Scan for the cell matching the given text and deliver its (x, y) coordinate at center. 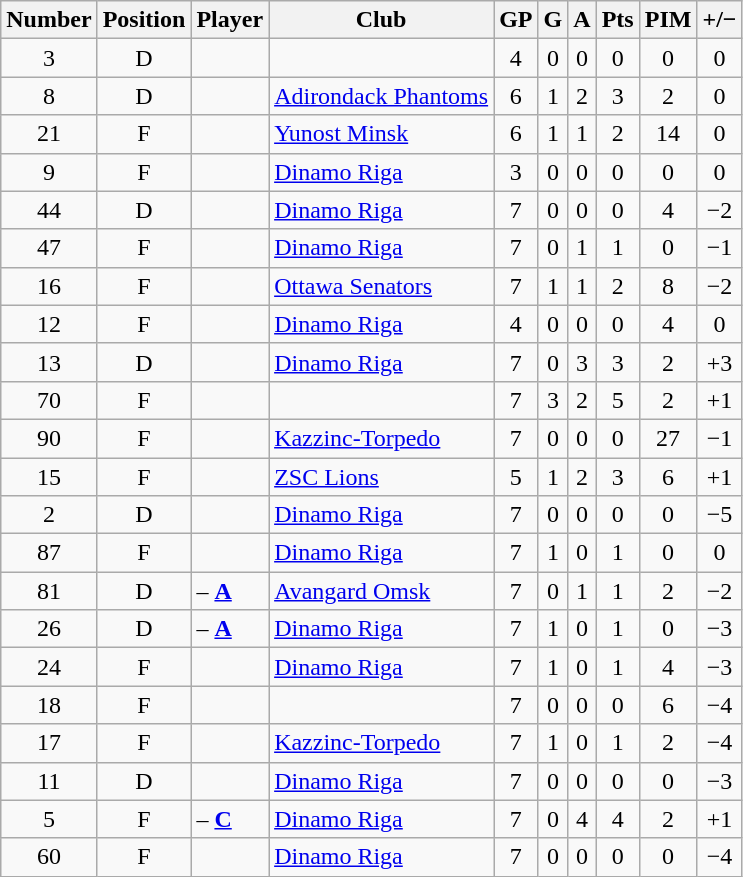
A (582, 20)
13 (49, 362)
21 (49, 134)
Number (49, 20)
16 (49, 286)
12 (49, 324)
Ottawa Senators (382, 286)
GP (516, 20)
11 (49, 781)
Avangard Omsk (382, 591)
27 (668, 438)
Player (230, 20)
G (553, 20)
60 (49, 857)
Position (144, 20)
ZSC Lions (382, 477)
14 (668, 134)
9 (49, 172)
−5 (720, 515)
90 (49, 438)
Club (382, 20)
18 (49, 705)
81 (49, 591)
15 (49, 477)
70 (49, 400)
Pts (618, 20)
44 (49, 210)
17 (49, 743)
24 (49, 667)
+3 (720, 362)
PIM (668, 20)
47 (49, 248)
87 (49, 553)
+/− (720, 20)
Yunost Minsk (382, 134)
26 (49, 629)
Adirondack Phantoms (382, 96)
– C (230, 819)
